Search for the cell housing the specified text and yield its [X, Y] center coordinate. 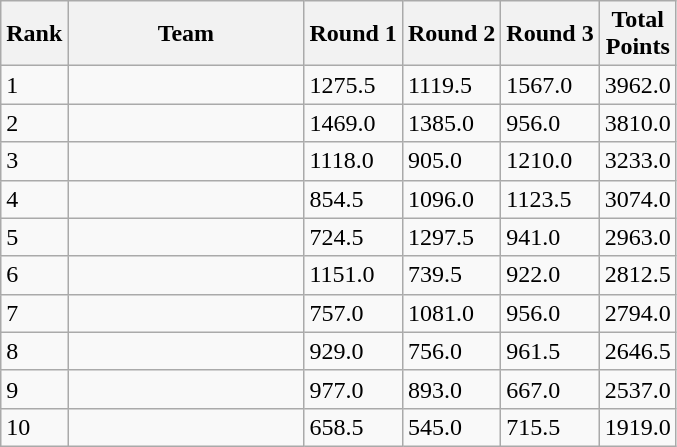
Total Points [638, 34]
1567.0 [550, 85]
1123.5 [550, 199]
854.5 [353, 199]
977.0 [353, 389]
4 [34, 199]
3074.0 [638, 199]
1 [34, 85]
6 [34, 275]
929.0 [353, 351]
1210.0 [550, 161]
1469.0 [353, 123]
893.0 [451, 389]
1919.0 [638, 427]
756.0 [451, 351]
2537.0 [638, 389]
1118.0 [353, 161]
Round 3 [550, 34]
724.5 [353, 237]
Round 1 [353, 34]
8 [34, 351]
5 [34, 237]
545.0 [451, 427]
Rank [34, 34]
2794.0 [638, 313]
9 [34, 389]
961.5 [550, 351]
1297.5 [451, 237]
2963.0 [638, 237]
1096.0 [451, 199]
715.5 [550, 427]
2 [34, 123]
739.5 [451, 275]
10 [34, 427]
3233.0 [638, 161]
1151.0 [353, 275]
905.0 [451, 161]
922.0 [550, 275]
658.5 [353, 427]
3810.0 [638, 123]
2646.5 [638, 351]
941.0 [550, 237]
1385.0 [451, 123]
3962.0 [638, 85]
757.0 [353, 313]
2812.5 [638, 275]
3 [34, 161]
1081.0 [451, 313]
1119.5 [451, 85]
Round 2 [451, 34]
1275.5 [353, 85]
667.0 [550, 389]
7 [34, 313]
Team [186, 34]
